From the cell containing the given text, extract its center point as [x, y] coordinate. 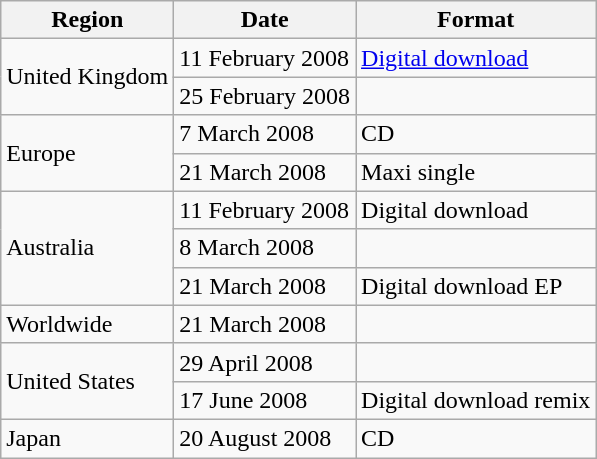
Europe [88, 153]
17 June 2008 [265, 400]
Maxi single [476, 172]
25 February 2008 [265, 96]
Digital download remix [476, 400]
20 August 2008 [265, 438]
Date [265, 20]
Digital download EP [476, 286]
Worldwide [88, 324]
Australia [88, 248]
United Kingdom [88, 77]
United States [88, 381]
7 March 2008 [265, 134]
Format [476, 20]
Region [88, 20]
29 April 2008 [265, 362]
8 March 2008 [265, 248]
Japan [88, 438]
